Identify which cell holds the provided text, then report its [X, Y] central coordinate. 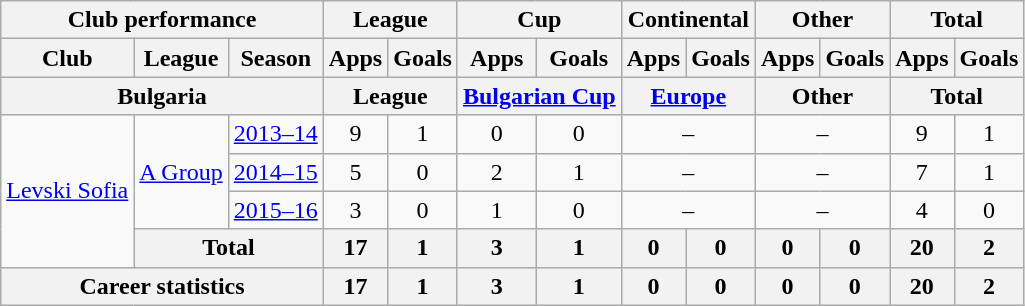
2015–16 [276, 210]
Season [276, 58]
Club performance [162, 20]
Cup [539, 20]
2013–14 [276, 134]
7 [922, 172]
Levski Sofia [68, 191]
5 [355, 172]
Club [68, 58]
Europe [688, 96]
A Group [181, 172]
Continental [688, 20]
Bulgaria [162, 96]
Career statistics [162, 286]
2014–15 [276, 172]
4 [922, 210]
Bulgarian Cup [539, 96]
